Determine the (X, Y) coordinate at the center of the cell enclosing the given text.  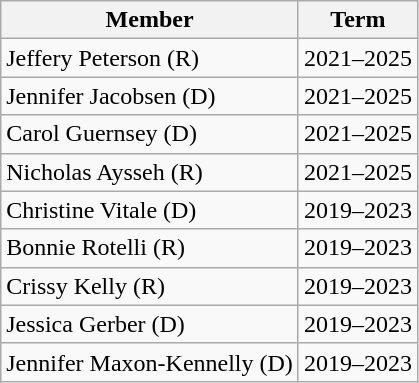
Jennifer Maxon-Kennelly (D) (150, 362)
Jennifer Jacobsen (D) (150, 96)
Jessica Gerber (D) (150, 324)
Nicholas Aysseh (R) (150, 172)
Term (358, 20)
Member (150, 20)
Christine Vitale (D) (150, 210)
Bonnie Rotelli (R) (150, 248)
Jeffery Peterson (R) (150, 58)
Carol Guernsey (D) (150, 134)
Crissy Kelly (R) (150, 286)
